Scan for the cell matching the given text and deliver its (X, Y) coordinate at center. 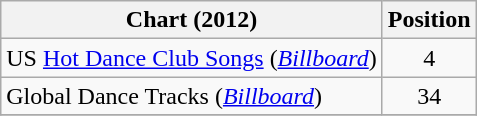
US Hot Dance Club Songs (Billboard) (192, 58)
Chart (2012) (192, 20)
Position (429, 20)
4 (429, 58)
34 (429, 96)
Global Dance Tracks (Billboard) (192, 96)
